Detect which cell encompasses the target text, then output its (x, y) center coordinate. 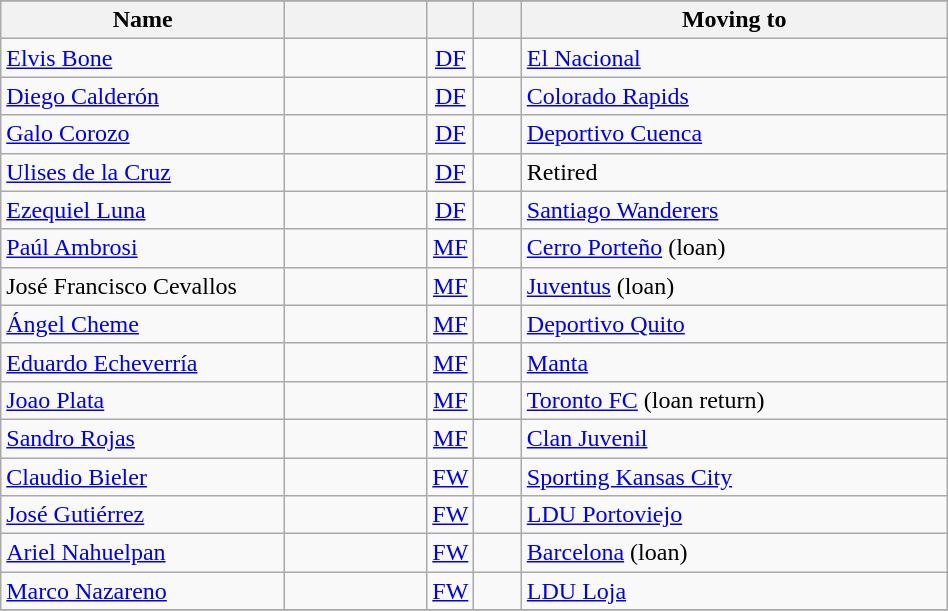
Galo Corozo (143, 134)
Diego Calderón (143, 96)
Marco Nazareno (143, 591)
LDU Portoviejo (734, 515)
Eduardo Echeverría (143, 362)
Joao Plata (143, 400)
Claudio Bieler (143, 477)
El Nacional (734, 58)
Cerro Porteño (loan) (734, 248)
Name (143, 20)
Colorado Rapids (734, 96)
José Francisco Cevallos (143, 286)
José Gutiérrez (143, 515)
Moving to (734, 20)
Deportivo Quito (734, 324)
Manta (734, 362)
Ezequiel Luna (143, 210)
Barcelona (loan) (734, 553)
Sporting Kansas City (734, 477)
Retired (734, 172)
Ulises de la Cruz (143, 172)
Toronto FC (loan return) (734, 400)
Ariel Nahuelpan (143, 553)
Sandro Rojas (143, 438)
Santiago Wanderers (734, 210)
LDU Loja (734, 591)
Juventus (loan) (734, 286)
Ángel Cheme (143, 324)
Elvis Bone (143, 58)
Deportivo Cuenca (734, 134)
Paúl Ambrosi (143, 248)
Clan Juvenil (734, 438)
